Return (x, y) of the center of cell containing provided text 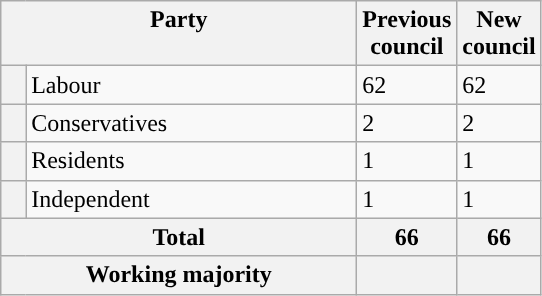
Previous council (407, 34)
Residents (192, 161)
Working majority (179, 275)
New council (499, 34)
Party (179, 34)
Labour (192, 85)
Total (179, 237)
Conservatives (192, 123)
Independent (192, 199)
